Determine the (x, y) coordinate at the center of the cell enclosing the given text.  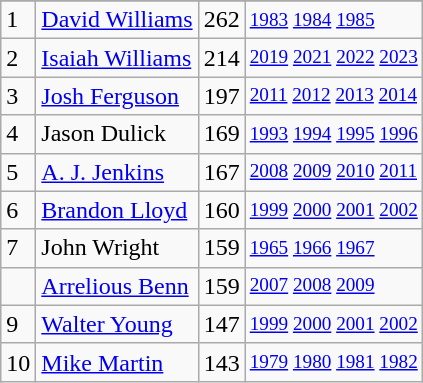
Walter Young (117, 324)
Brandon Lloyd (117, 210)
3 (18, 96)
197 (222, 96)
Mike Martin (117, 362)
2007 2008 2009 (334, 286)
1983 1984 1985 (334, 20)
1993 1994 1995 1996 (334, 134)
Jason Dulick (117, 134)
1979 1980 1981 1982 (334, 362)
John Wright (117, 248)
1965 1966 1967 (334, 248)
214 (222, 58)
4 (18, 134)
6 (18, 210)
10 (18, 362)
9 (18, 324)
Josh Ferguson (117, 96)
143 (222, 362)
2011 2012 2013 2014 (334, 96)
2 (18, 58)
1 (18, 20)
147 (222, 324)
2019 2021 2022 2023 (334, 58)
Arrelious Benn (117, 286)
160 (222, 210)
A. J. Jenkins (117, 172)
2008 2009 2010 2011 (334, 172)
5 (18, 172)
David Williams (117, 20)
262 (222, 20)
169 (222, 134)
167 (222, 172)
7 (18, 248)
Isaiah Williams (117, 58)
